Search for the cell housing the specified text and yield its (X, Y) center coordinate. 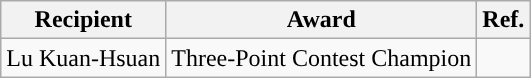
Award (322, 20)
Three-Point Contest Champion (322, 58)
Ref. (504, 20)
Lu Kuan-Hsuan (84, 58)
Recipient (84, 20)
